Identify which cell holds the provided text, then report its (x, y) central coordinate. 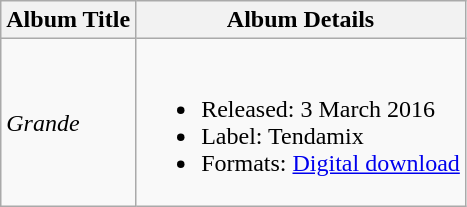
Grande (68, 122)
Released: 3 March 2016Label: TendamixFormats: Digital download (301, 122)
Album Details (301, 20)
Album Title (68, 20)
